Capture the cell that displays the provided text and extract its (x, y) central coordinate. 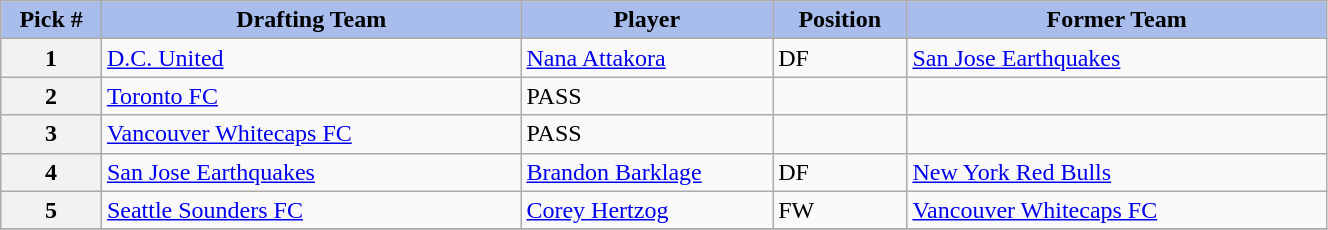
3 (52, 134)
Seattle Sounders FC (311, 210)
Former Team (1117, 20)
Position (840, 20)
Toronto FC (311, 96)
1 (52, 58)
Player (647, 20)
Brandon Barklage (647, 172)
New York Red Bulls (1117, 172)
Corey Hertzog (647, 210)
4 (52, 172)
FW (840, 210)
Nana Attakora (647, 58)
Drafting Team (311, 20)
5 (52, 210)
2 (52, 96)
D.C. United (311, 58)
Pick # (52, 20)
